For the text-containing cell, return its midpoint in [X, Y] coordinate format. 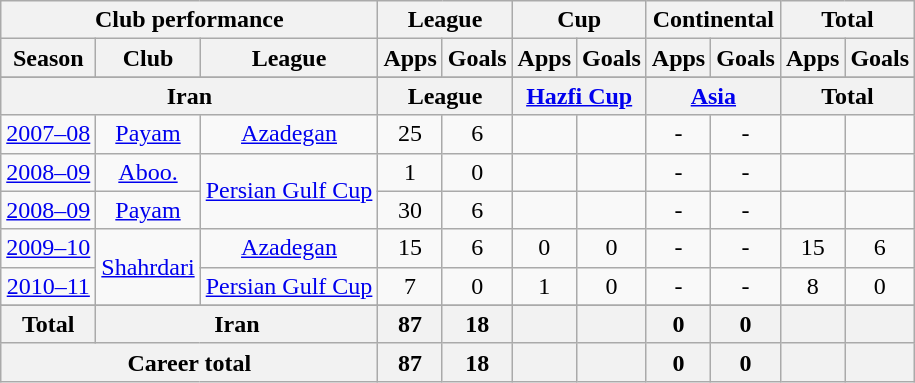
Asia [713, 96]
2007–08 [48, 134]
30 [410, 210]
25 [410, 134]
Club performance [190, 20]
2010–11 [48, 286]
2009–10 [48, 248]
Club [148, 58]
Career total [190, 362]
8 [812, 286]
Shahrdari [148, 267]
Cup [579, 20]
Season [48, 58]
Hazfi Cup [579, 96]
Aboo. [148, 172]
Continental [713, 20]
7 [410, 286]
